Identify which cell holds the provided text, then report its (x, y) central coordinate. 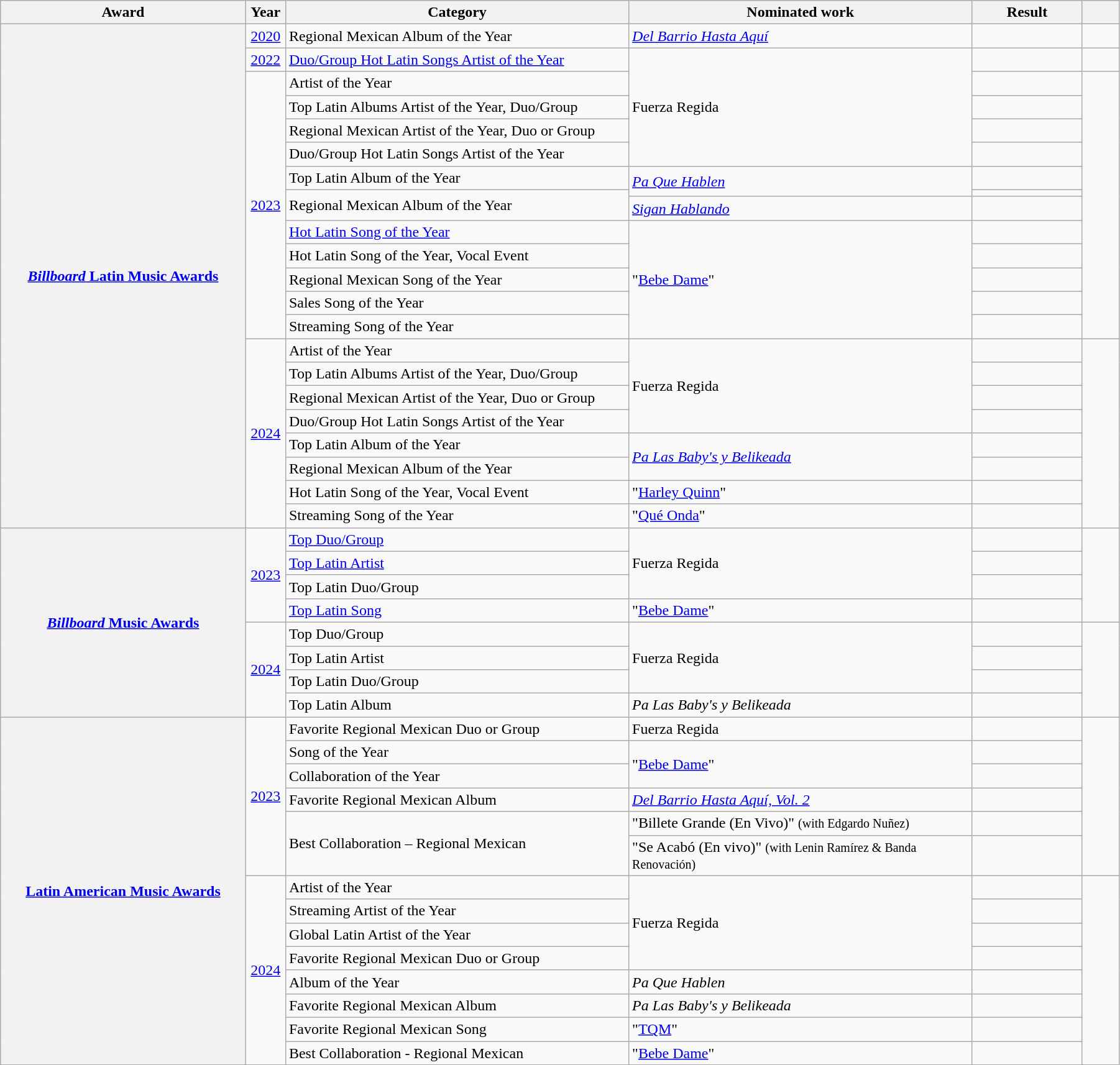
Year (265, 12)
Top Latin Album (457, 705)
Song of the Year (457, 752)
Best Collaboration – Regional Mexican (457, 844)
Streaming Artist of the Year (457, 911)
"Qué Onda" (801, 516)
"TQM" (801, 1029)
Del Barrio Hasta Aquí (801, 36)
Top Latin Song (457, 610)
Result (1027, 12)
Album of the Year (457, 982)
Nominated work (801, 12)
Category (457, 12)
Best Collaboration - Regional Mexican (457, 1053)
Favorite Regional Mexican Song (457, 1029)
"Harley Quinn" (801, 492)
Billboard Music Awards (123, 622)
Sales Song of the Year (457, 303)
Billboard Latin Music Awards (123, 276)
Global Latin Artist of the Year (457, 935)
Sigan Hablando (801, 208)
"Billete Grande (En Vivo)" (with Edgardo Nuñez) (801, 823)
Latin American Music Awards (123, 891)
"Se Acabó (En vivo)" (with Lenin Ramírez & Banda Renovación) (801, 855)
Regional Mexican Song of the Year (457, 279)
Hot Latin Song of the Year (457, 232)
2022 (265, 60)
2020 (265, 36)
Collaboration of the Year (457, 776)
Award (123, 12)
Del Barrio Hasta Aquí, Vol. 2 (801, 800)
